Capture the cell that displays the provided text and extract its [x, y] central coordinate. 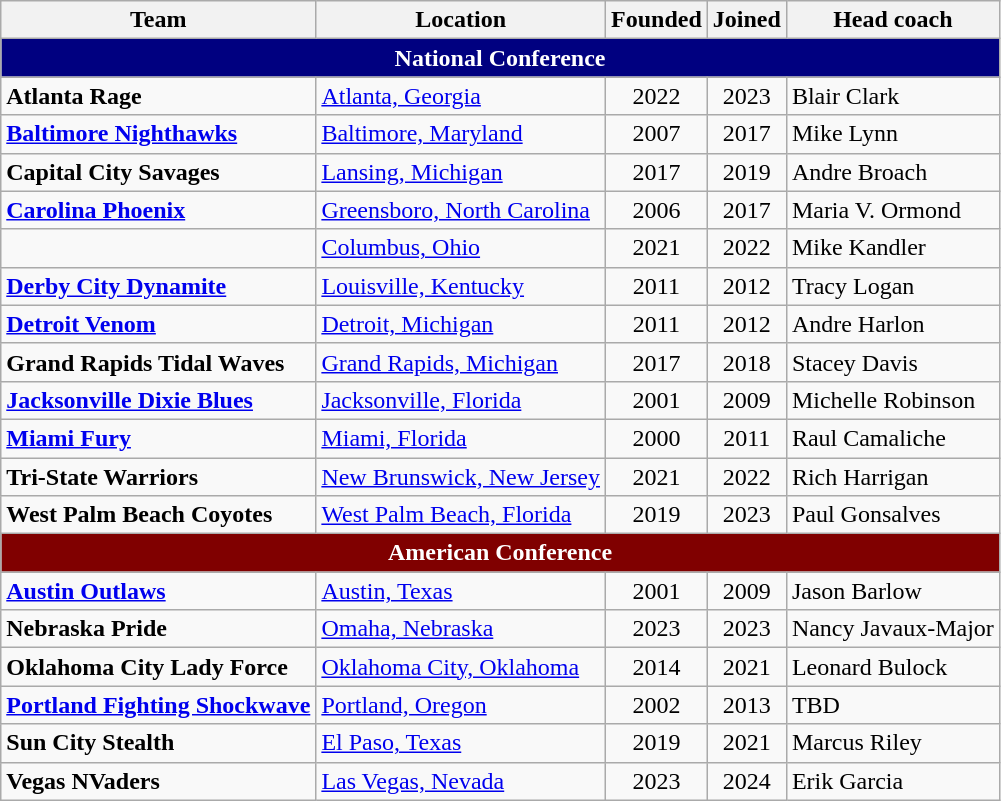
Miami Fury [158, 438]
Jacksonville Dixie Blues [158, 400]
Austin Outlaws [158, 591]
Sun City Stealth [158, 743]
Miami, Florida [461, 438]
Jason Barlow [892, 591]
Nancy Javaux-Major [892, 629]
West Palm Beach Coyotes [158, 515]
Tri-State Warriors [158, 477]
Vegas NVaders [158, 781]
Jacksonville, Florida [461, 400]
Grand Rapids, Michigan [461, 362]
2006 [657, 210]
El Paso, Texas [461, 743]
Oklahoma City, Oklahoma [461, 667]
Portland, Oregon [461, 705]
Leonard Bulock [892, 667]
Atlanta, Georgia [461, 96]
2013 [746, 705]
Capital City Savages [158, 172]
Mike Lynn [892, 134]
Louisville, Kentucky [461, 286]
Team [158, 20]
Detroit Venom [158, 324]
Greensboro, North Carolina [461, 210]
Rich Harrigan [892, 477]
Paul Gonsalves [892, 515]
American Conference [500, 553]
Marcus Riley [892, 743]
2002 [657, 705]
Carolina Phoenix [158, 210]
Omaha, Nebraska [461, 629]
Baltimore Nighthawks [158, 134]
Stacey Davis [892, 362]
Location [461, 20]
2018 [746, 362]
Andre Broach [892, 172]
Las Vegas, Nevada [461, 781]
Andre Harlon [892, 324]
Detroit, Michigan [461, 324]
Raul Camaliche [892, 438]
Erik Garcia [892, 781]
Oklahoma City Lady Force [158, 667]
National Conference [500, 58]
New Brunswick, New Jersey [461, 477]
TBD [892, 705]
Portland Fighting Shockwave [158, 705]
Joined [746, 20]
2014 [657, 667]
Lansing, Michigan [461, 172]
West Palm Beach, Florida [461, 515]
2024 [746, 781]
Austin, Texas [461, 591]
Mike Kandler [892, 248]
Baltimore, Maryland [461, 134]
2007 [657, 134]
Atlanta Rage [158, 96]
Derby City Dynamite [158, 286]
Head coach [892, 20]
Blair Clark [892, 96]
Maria V. Ormond [892, 210]
Columbus, Ohio [461, 248]
Founded [657, 20]
Grand Rapids Tidal Waves [158, 362]
Michelle Robinson [892, 400]
2000 [657, 438]
Nebraska Pride [158, 629]
Tracy Logan [892, 286]
